Determine the [x, y] coordinate at the center of the cell enclosing the given text.  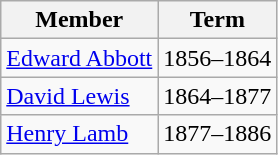
David Lewis [80, 96]
Henry Lamb [80, 134]
1856–1864 [218, 58]
Term [218, 20]
1864–1877 [218, 96]
Edward Abbott [80, 58]
Member [80, 20]
1877–1886 [218, 134]
